From the cell containing the given text, extract its center point as (x, y) coordinate. 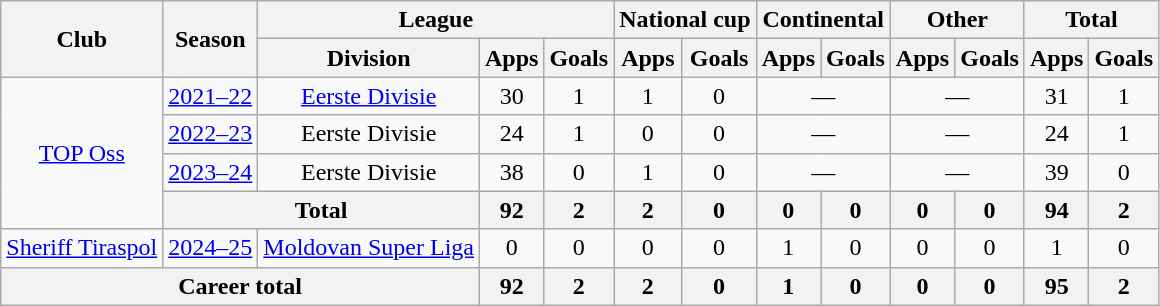
38 (511, 172)
2021–22 (210, 96)
2022–23 (210, 134)
94 (1056, 210)
Other (957, 20)
31 (1056, 96)
95 (1056, 286)
Career total (240, 286)
Sheriff Tiraspol (82, 248)
TOP Oss (82, 153)
National cup (685, 20)
Season (210, 39)
2024–25 (210, 248)
30 (511, 96)
League (436, 20)
Division (369, 58)
Club (82, 39)
Continental (823, 20)
39 (1056, 172)
2023–24 (210, 172)
Moldovan Super Liga (369, 248)
